Provide the (X, Y) coordinate of the cell's center where the given text is located.  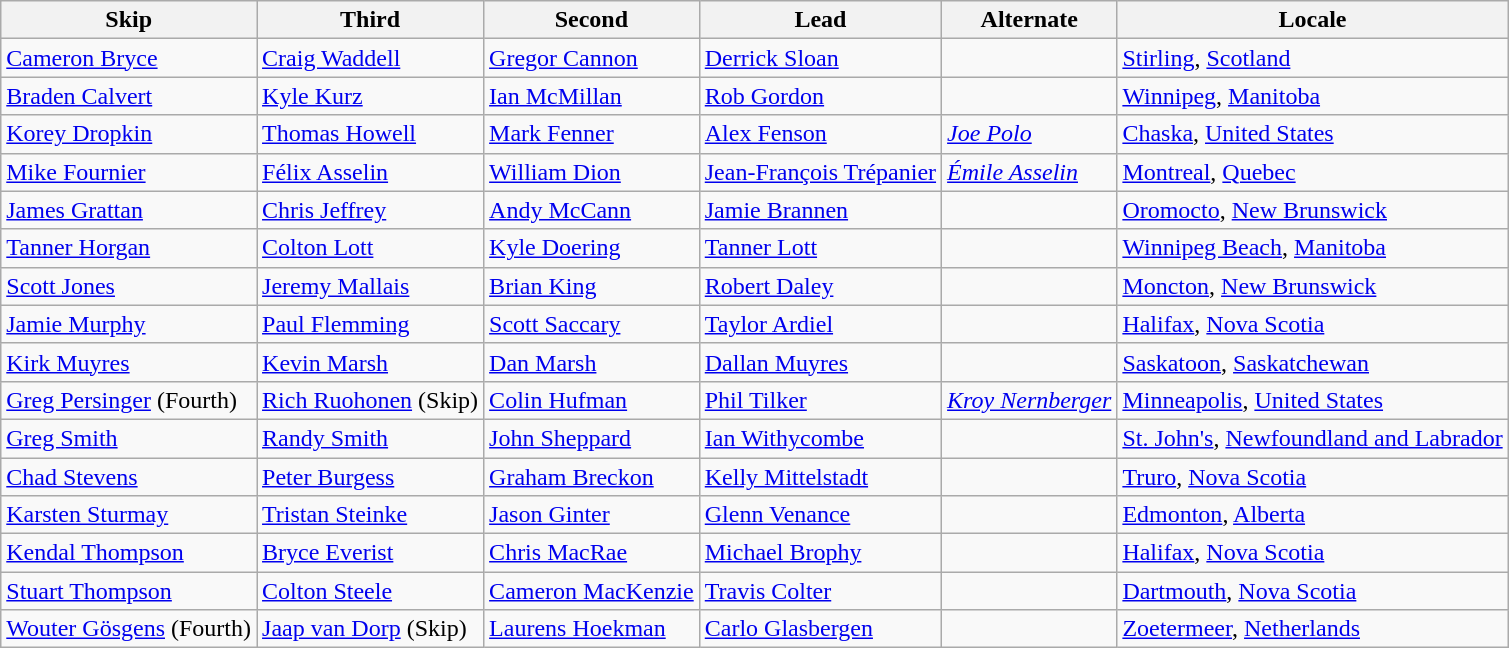
Jean-François Trépanier (820, 172)
Kevin Marsh (370, 362)
Saskatoon, Saskatchewan (1312, 362)
Ian McMillan (592, 96)
Third (370, 20)
Winnipeg Beach, Manitoba (1312, 248)
Zoetermeer, Netherlands (1312, 629)
Minneapolis, United States (1312, 400)
Skip (129, 20)
Jeremy Mallais (370, 286)
Colin Hufman (592, 400)
Kyle Doering (592, 248)
Rob Gordon (820, 96)
James Grattan (129, 210)
Chaska, United States (1312, 134)
Brian King (592, 286)
Kendal Thompson (129, 553)
Truro, Nova Scotia (1312, 477)
Robert Daley (820, 286)
Émile Asselin (1030, 172)
Bryce Everist (370, 553)
Stuart Thompson (129, 591)
Stirling, Scotland (1312, 58)
Moncton, New Brunswick (1312, 286)
Oromocto, New Brunswick (1312, 210)
Alternate (1030, 20)
Laurens Hoekman (592, 629)
Colton Steele (370, 591)
William Dion (592, 172)
Dallan Muyres (820, 362)
Colton Lott (370, 248)
Gregor Cannon (592, 58)
Mark Fenner (592, 134)
Michael Brophy (820, 553)
Glenn Venance (820, 515)
Ian Withycombe (820, 438)
Scott Saccary (592, 324)
Jaap van Dorp (Skip) (370, 629)
Jamie Brannen (820, 210)
Tristan Steinke (370, 515)
Carlo Glasbergen (820, 629)
Tanner Horgan (129, 248)
Chris Jeffrey (370, 210)
Braden Calvert (129, 96)
Thomas Howell (370, 134)
Jamie Murphy (129, 324)
Lead (820, 20)
Scott Jones (129, 286)
Paul Flemming (370, 324)
Craig Waddell (370, 58)
Rich Ruohonen (Skip) (370, 400)
Taylor Ardiel (820, 324)
Jason Ginter (592, 515)
Derrick Sloan (820, 58)
Edmonton, Alberta (1312, 515)
Kyle Kurz (370, 96)
Montreal, Quebec (1312, 172)
Dan Marsh (592, 362)
Alex Fenson (820, 134)
St. John's, Newfoundland and Labrador (1312, 438)
Locale (1312, 20)
Cameron MacKenzie (592, 591)
Wouter Gösgens (Fourth) (129, 629)
Kirk Muyres (129, 362)
Kelly Mittelstadt (820, 477)
Greg Smith (129, 438)
Korey Dropkin (129, 134)
Andy McCann (592, 210)
Peter Burgess (370, 477)
John Sheppard (592, 438)
Mike Fournier (129, 172)
Félix Asselin (370, 172)
Second (592, 20)
Chris MacRae (592, 553)
Greg Persinger (Fourth) (129, 400)
Phil Tilker (820, 400)
Dartmouth, Nova Scotia (1312, 591)
Chad Stevens (129, 477)
Kroy Nernberger (1030, 400)
Joe Polo (1030, 134)
Tanner Lott (820, 248)
Cameron Bryce (129, 58)
Travis Colter (820, 591)
Graham Breckon (592, 477)
Winnipeg, Manitoba (1312, 96)
Karsten Sturmay (129, 515)
Randy Smith (370, 438)
